Locate the cell with the specified text and output its (X, Y) center coordinate. 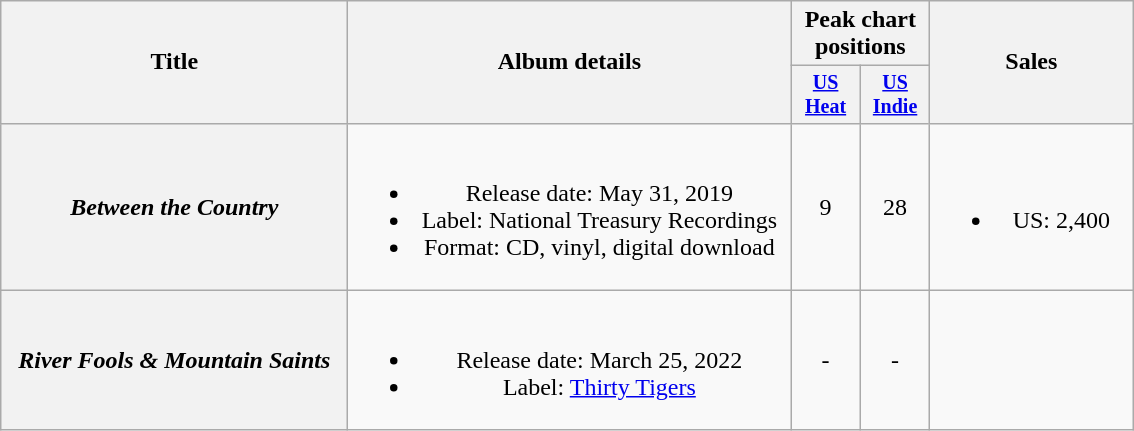
Release date: March 25, 2022Label: Thirty Tigers (570, 360)
US Heat (826, 94)
US: 2,400 (1032, 206)
Album details (570, 62)
Title (174, 62)
US Indie (894, 94)
Peak chart positions (860, 34)
9 (826, 206)
28 (894, 206)
Between the Country (174, 206)
River Fools & Mountain Saints (174, 360)
Release date: May 31, 2019Label: National Treasury RecordingsFormat: CD, vinyl, digital download (570, 206)
Sales (1032, 62)
